Determine the (x, y) coordinate at the center of the cell enclosing the given text.  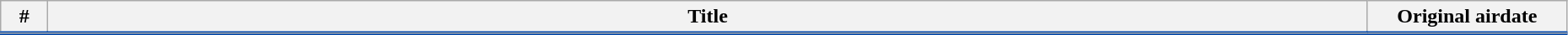
Original airdate (1467, 17)
Title (708, 17)
# (24, 17)
